For the text-containing cell, return its midpoint in [X, Y] coordinate format. 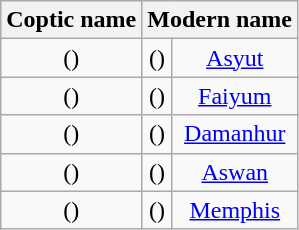
Memphis [235, 210]
Coptic name [72, 20]
Aswan [235, 172]
Asyut [235, 58]
Modern name [220, 20]
Faiyum [235, 96]
Damanhur [235, 134]
